For the text-containing cell, return its midpoint in (x, y) coordinate format. 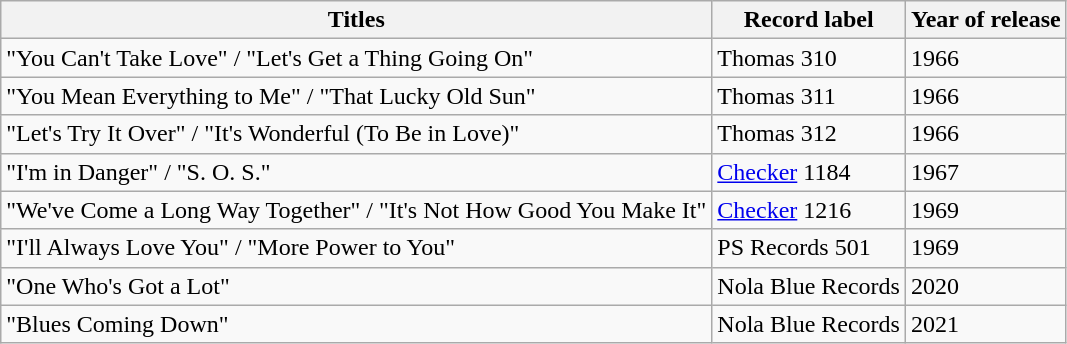
"You Mean Everything to Me" / "That Lucky Old Sun" (356, 96)
Record label (809, 20)
"Blues Coming Down" (356, 324)
Thomas 312 (809, 134)
PS Records 501 (809, 248)
Checker 1184 (809, 172)
"I'm in Danger" / "S. O. S." (356, 172)
"Let's Try It Over" / "It's Wonderful (To Be in Love)" (356, 134)
"I'll Always Love You" / "More Power to You" (356, 248)
"You Can't Take Love" / "Let's Get a Thing Going On" (356, 58)
1967 (986, 172)
Titles (356, 20)
Thomas 311 (809, 96)
Thomas 310 (809, 58)
"We've Come a Long Way Together" / "It's Not How Good You Make It" (356, 210)
Year of release (986, 20)
2021 (986, 324)
"One Who's Got a Lot" (356, 286)
2020 (986, 286)
Checker 1216 (809, 210)
